Return [X, Y] of the center of cell containing provided text 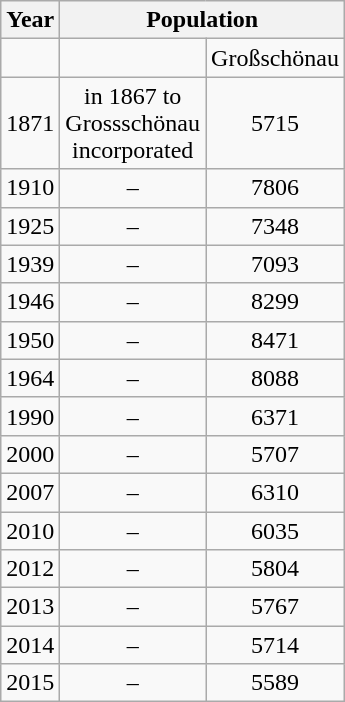
5589 [276, 683]
6035 [276, 531]
1964 [30, 378]
5714 [276, 645]
1939 [30, 264]
1950 [30, 340]
1910 [30, 188]
5715 [276, 123]
in 1867 to Grossschönau incorporated [133, 123]
5767 [276, 607]
2012 [30, 569]
8471 [276, 340]
2007 [30, 492]
1946 [30, 302]
7093 [276, 264]
Großschönau [276, 58]
5707 [276, 454]
5804 [276, 569]
1871 [30, 123]
1990 [30, 416]
2015 [30, 683]
2010 [30, 531]
2000 [30, 454]
Year [30, 20]
Population [202, 20]
2013 [30, 607]
7806 [276, 188]
8299 [276, 302]
8088 [276, 378]
6310 [276, 492]
2014 [30, 645]
6371 [276, 416]
1925 [30, 226]
7348 [276, 226]
